Return (x, y) of the center of cell containing provided text 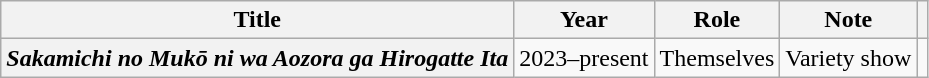
Sakamichi no Mukō ni wa Aozora ga Hirogatte Ita (258, 58)
2023–present (584, 58)
Variety show (848, 58)
Themselves (717, 58)
Title (258, 20)
Role (717, 20)
Year (584, 20)
Note (848, 20)
